Return [X, Y] of the center of cell containing provided text 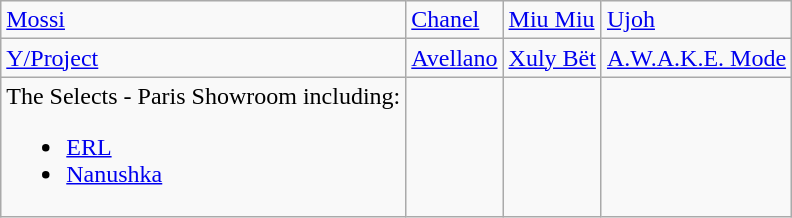
Xuly Bët [552, 58]
A.W.A.K.E. Mode [696, 58]
Avellano [454, 58]
Miu Miu [552, 20]
The Selects - Paris Showroom including:ERLNanushka [204, 147]
Y/Project [204, 58]
Mossi [204, 20]
Chanel [454, 20]
Ujoh [696, 20]
